Pinpoint the cell where the given text exists, returning its (X, Y) midpoint coordinate. 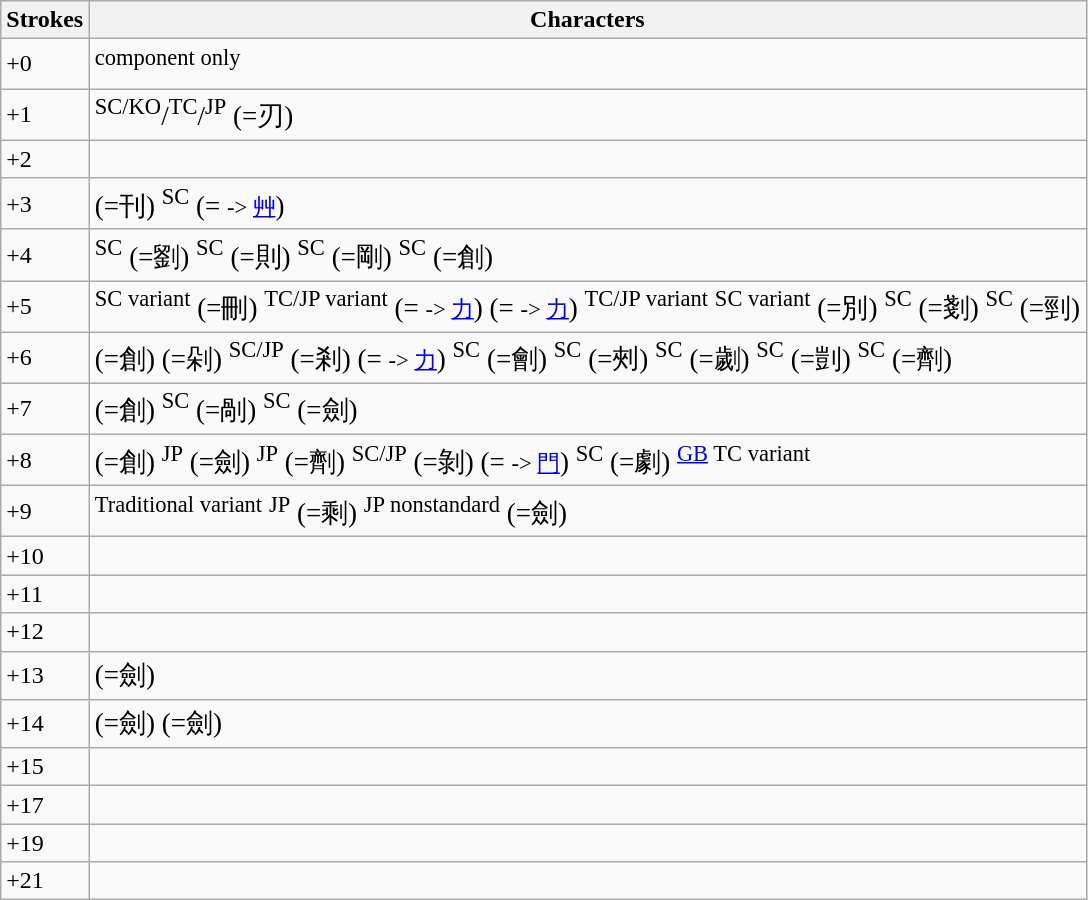
+6 (45, 358)
(=劍) (=劍) (588, 723)
SC/KO/TC/JP (=刃) (588, 114)
+13 (45, 675)
+4 (45, 254)
SC (=劉) SC (=則) SC (=剛) SC (=創) (588, 254)
+1 (45, 114)
(=刊) SC (= -> 艸) (588, 204)
(=創) JP (=劍) JP (=劑) SC/JP (=剝) (= -> 門) SC (=劇) GB TC variant (588, 460)
+12 (45, 632)
+3 (45, 204)
SC variant (=刪) TC/JP variant (= -> 力) (= -> 力) TC/JP variant SC variant (=別) SC (=剗) SC (=剄) (588, 306)
component only (588, 64)
Characters (588, 20)
+21 (45, 881)
(=劍) (588, 675)
+2 (45, 159)
+17 (45, 805)
(=創) SC (=剮) SC (=劍) (588, 408)
+14 (45, 723)
+7 (45, 408)
+10 (45, 556)
+15 (45, 767)
(=創) (=剁) SC/JP (=剎) (= -> 力) SC (=劊) SC (=㓨) SC (=劌) SC (=剴) SC (=劑) (588, 358)
+8 (45, 460)
Traditional variant JP (=剩) JP nonstandard (=劍) (588, 512)
+19 (45, 843)
Strokes (45, 20)
+5 (45, 306)
+11 (45, 594)
+9 (45, 512)
+0 (45, 64)
